Capture the cell that displays the provided text and extract its [x, y] central coordinate. 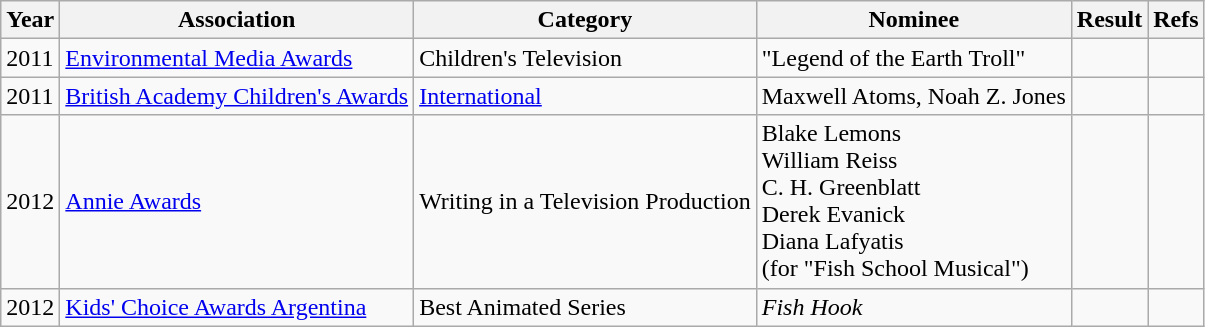
"Legend of the Earth Troll" [914, 58]
International [586, 96]
Fish Hook [914, 307]
Blake LemonsWilliam ReissC. H. GreenblattDerek EvanickDiana Lafyatis(for "Fish School Musical") [914, 202]
Kids' Choice Awards Argentina [237, 307]
Annie Awards [237, 202]
Environmental Media Awards [237, 58]
Category [586, 20]
Children's Television [586, 58]
Nominee [914, 20]
Refs [1176, 20]
Year [30, 20]
Result [1109, 20]
Association [237, 20]
Writing in a Television Production [586, 202]
Maxwell Atoms, Noah Z. Jones [914, 96]
British Academy Children's Awards [237, 96]
Best Animated Series [586, 307]
